Return the [X, Y] coordinate for the center point of the cell that contains the specified text.  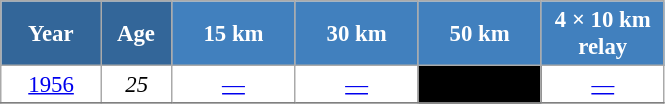
1956 [52, 85]
4 × 10 km relay [602, 34]
15 km [234, 34]
25 [136, 85]
50 km [480, 34]
30 km [356, 34]
Age [136, 34]
Year [52, 34]
